Return (X, Y) of the center of cell containing provided text 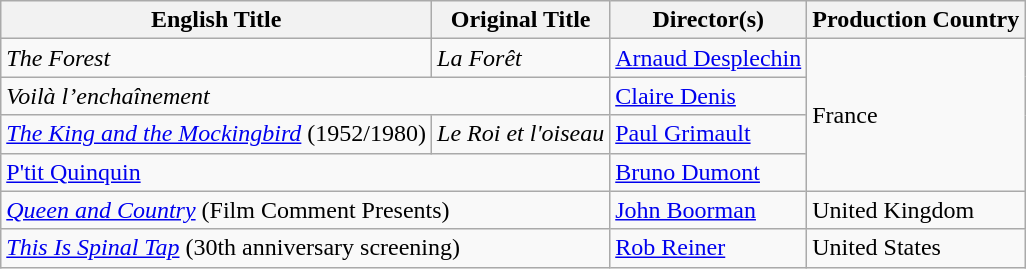
United Kingdom (916, 210)
Production Country (916, 20)
Le Roi et l'oiseau (521, 134)
This Is Spinal Tap (30th anniversary screening) (306, 248)
English Title (216, 20)
The King and the Mockingbird (1952/1980) (216, 134)
Original Title (521, 20)
P'tit Quinquin (306, 172)
Queen and Country (Film Comment Presents) (306, 210)
Paul Grimault (708, 134)
Rob Reiner (708, 248)
Claire Denis (708, 96)
The Forest (216, 58)
Bruno Dumont (708, 172)
Director(s) (708, 20)
United States (916, 248)
La Forêt (521, 58)
Voilà l’enchaînement (306, 96)
Arnaud Desplechin (708, 58)
John Boorman (708, 210)
France (916, 115)
